Locate the cell with the specified text and output its (x, y) center coordinate. 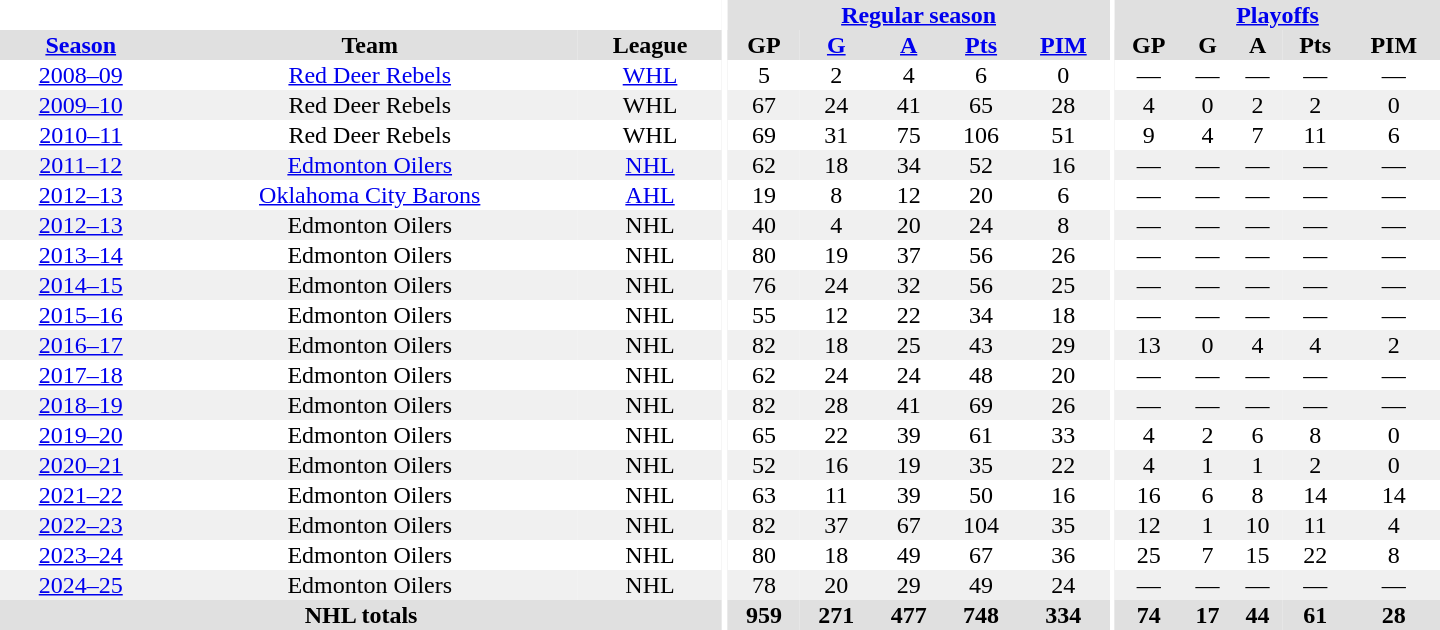
2020–21 (81, 465)
Regular season (919, 15)
48 (981, 375)
Season (81, 45)
2010–11 (81, 135)
43 (981, 345)
33 (1063, 435)
2023–24 (81, 555)
2021–22 (81, 495)
2016–17 (81, 345)
13 (1148, 345)
55 (764, 315)
17 (1207, 615)
2024–25 (81, 585)
106 (981, 135)
2018–19 (81, 405)
63 (764, 495)
9 (1148, 135)
15 (1258, 555)
2022–23 (81, 525)
32 (908, 285)
2013–14 (81, 255)
2017–18 (81, 375)
Oklahoma City Barons (370, 195)
51 (1063, 135)
2019–20 (81, 435)
36 (1063, 555)
78 (764, 585)
League (650, 45)
44 (1258, 615)
334 (1063, 615)
477 (908, 615)
75 (908, 135)
74 (1148, 615)
50 (981, 495)
10 (1258, 525)
5 (764, 75)
2014–15 (81, 285)
Team (370, 45)
2011–12 (81, 165)
Playoffs (1278, 15)
NHL totals (361, 615)
AHL (650, 195)
2008–09 (81, 75)
271 (836, 615)
748 (981, 615)
76 (764, 285)
40 (764, 225)
31 (836, 135)
2009–10 (81, 105)
2015–16 (81, 315)
959 (764, 615)
104 (981, 525)
